Return the (X, Y) coordinate for the center point of the cell that contains the specified text.  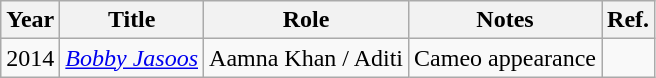
Role (306, 20)
Cameo appearance (506, 58)
Title (132, 20)
2014 (30, 58)
Aamna Khan / Aditi (306, 58)
Notes (506, 20)
Ref. (628, 20)
Year (30, 20)
Bobby Jasoos (132, 58)
